Pinpoint the cell where the given text exists, returning its [X, Y] midpoint coordinate. 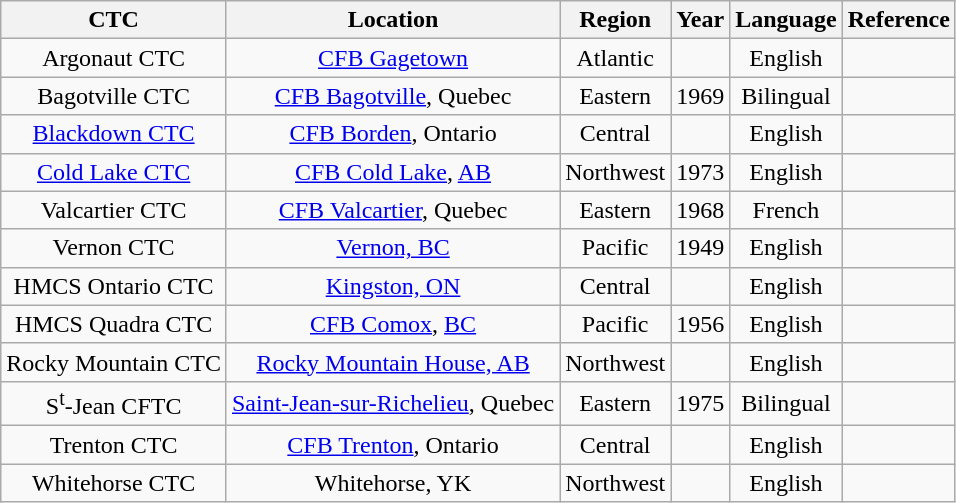
Trenton CTC [114, 445]
Region [616, 20]
Language [786, 20]
CFB Borden, Ontario [392, 134]
1968 [700, 210]
CFB Comox, BC [392, 324]
Reference [898, 20]
CFB Valcartier, Quebec [392, 210]
CTC [114, 20]
Vernon, BC [392, 248]
HMCS Quadra CTC [114, 324]
CFB Gagetown [392, 58]
Argonaut CTC [114, 58]
1956 [700, 324]
1973 [700, 172]
Valcartier CTC [114, 210]
French [786, 210]
CFB Trenton, Ontario [392, 445]
HMCS Ontario CTC [114, 286]
St-Jean CFTC [114, 404]
1969 [700, 96]
Whitehorse, YK [392, 483]
Year [700, 20]
Vernon CTC [114, 248]
Blackdown CTC [114, 134]
Rocky Mountain House, AB [392, 362]
CFB Cold Lake, AB [392, 172]
CFB Bagotville, Quebec [392, 96]
Atlantic [616, 58]
Bagotville CTC [114, 96]
1975 [700, 404]
1949 [700, 248]
Saint-Jean-sur-Richelieu, Quebec [392, 404]
Rocky Mountain CTC [114, 362]
Kingston, ON [392, 286]
Whitehorse CTC [114, 483]
Location [392, 20]
Cold Lake CTC [114, 172]
